Scan for the cell matching the given text and deliver its [x, y] coordinate at center. 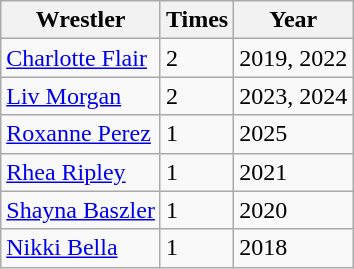
Year [294, 20]
2025 [294, 134]
Times [196, 20]
Charlotte Flair [81, 58]
Wrestler [81, 20]
2021 [294, 172]
2019, 2022 [294, 58]
2020 [294, 210]
Nikki Bella [81, 248]
Rhea Ripley [81, 172]
2023, 2024 [294, 96]
Liv Morgan [81, 96]
2018 [294, 248]
Roxanne Perez [81, 134]
Shayna Baszler [81, 210]
